Scan for the cell matching the given text and deliver its [X, Y] coordinate at center. 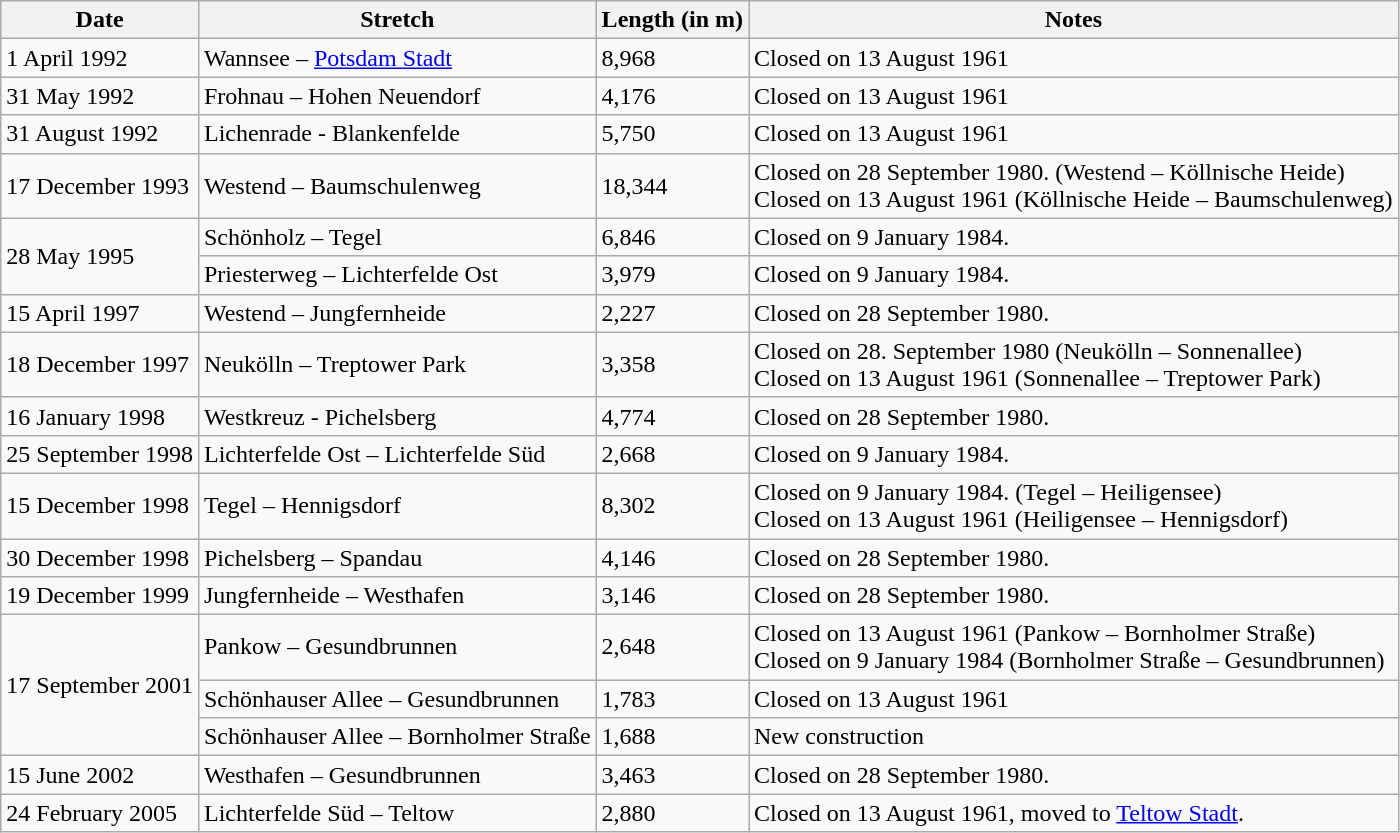
8,968 [672, 58]
Lichenrade - Blankenfelde [397, 134]
Closed on 13 August 1961 (Pankow – Bornholmer Straße)Closed on 9 January 1984 (Bornholmer Straße – Gesundbrunnen) [1073, 648]
Jungfernheide – Westhafen [397, 596]
2,880 [672, 813]
3,146 [672, 596]
30 December 1998 [100, 557]
3,358 [672, 364]
Wannsee – Potsdam Stadt [397, 58]
17 December 1993 [100, 186]
2,227 [672, 313]
Closed on 28 September 1980. (Westend – Köllnische Heide)Closed on 13 August 1961 (Köllnische Heide – Baumschulenweg) [1073, 186]
3,979 [672, 275]
2,648 [672, 648]
8,302 [672, 506]
Pichelsberg – Spandau [397, 557]
Tegel – Hennigsdorf [397, 506]
4,176 [672, 96]
16 January 1998 [100, 416]
Schönhauser Allee – Gesundbrunnen [397, 699]
Westend – Baumschulenweg [397, 186]
19 December 1999 [100, 596]
3,463 [672, 775]
Closed on 13 August 1961, moved to Teltow Stadt. [1073, 813]
Lichterfelde Süd – Teltow [397, 813]
1 April 1992 [100, 58]
Priesterweg – Lichterfelde Ost [397, 275]
6,846 [672, 237]
Length (in m) [672, 20]
Lichterfelde Ost – Lichterfelde Süd [397, 454]
Closed on 9 January 1984. (Tegel – Heiligensee)Closed on 13 August 1961 (Heiligensee – Hennigsdorf) [1073, 506]
Schönhauser Allee – Bornholmer Straße [397, 737]
31 May 1992 [100, 96]
31 August 1992 [100, 134]
Westhafen – Gesundbrunnen [397, 775]
Stretch [397, 20]
Closed on 28. September 1980 (Neukölln – Sonnenallee)Closed on 13 August 1961 (Sonnenallee – Treptower Park) [1073, 364]
Date [100, 20]
5,750 [672, 134]
24 February 2005 [100, 813]
15 April 1997 [100, 313]
Westkreuz - Pichelsberg [397, 416]
Westend – Jungfernheide [397, 313]
New construction [1073, 737]
Pankow – Gesundbrunnen [397, 648]
28 May 1995 [100, 256]
18 December 1997 [100, 364]
Schönholz – Tegel [397, 237]
Frohnau – Hohen Neuendorf [397, 96]
17 September 2001 [100, 686]
1,688 [672, 737]
4,774 [672, 416]
15 June 2002 [100, 775]
Neukölln – Treptower Park [397, 364]
15 December 1998 [100, 506]
Notes [1073, 20]
25 September 1998 [100, 454]
2,668 [672, 454]
1,783 [672, 699]
18,344 [672, 186]
4,146 [672, 557]
